Find where the given text appears and provide that cell's center as (x, y) coordinate. 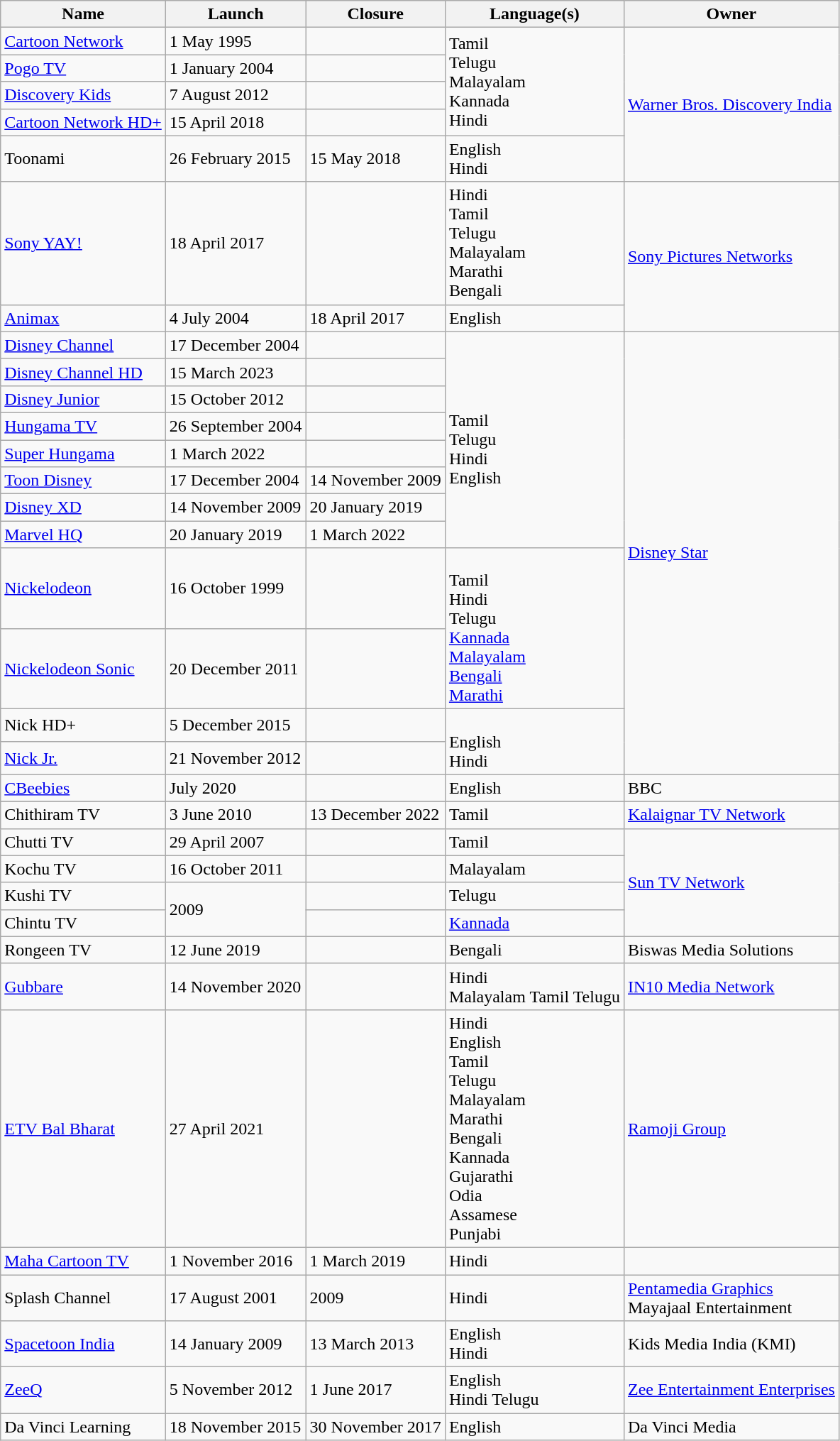
July 2020 (236, 788)
Launch (236, 14)
Maha Cartoon TV (84, 1261)
Nickelodeon Sonic (84, 669)
Zee Entertainment Enterprises (731, 1390)
Sun TV Network (731, 882)
Name (84, 14)
Chutti TV (84, 842)
Disney Channel (84, 345)
1 March 2019 (375, 1261)
BBC (731, 788)
14 January 2009 (236, 1344)
Marvel HQ (84, 535)
Chintu TV (84, 923)
Discovery Kids (84, 95)
Chithiram TV (84, 815)
3 June 2010 (236, 815)
Kannada (534, 923)
15 May 2018 (375, 159)
Pentamedia GraphicsMayajaal Entertainment (731, 1298)
Nick Jr. (84, 758)
Hungama TV (84, 426)
1 June 2017 (375, 1390)
Toonami (84, 159)
ZeeQ (84, 1390)
Rongeen TV (84, 950)
29 April 2007 (236, 842)
HindiMalayalam Tamil Telugu (534, 987)
EnglishHindi Telugu (534, 1390)
12 June 2019 (236, 950)
Language(s) (534, 14)
Biswas Media Solutions (731, 950)
Bengali (534, 950)
Pogo TV (84, 68)
Sony YAY! (84, 243)
Sony Pictures Networks (731, 257)
21 November 2012 (236, 758)
Toon Disney (84, 481)
26 February 2015 (236, 159)
4 July 2004 (236, 318)
Malayalam (534, 869)
HindiEnglishTamilTeluguMalayalamMarathiBengaliKannadaGujarathiOdiaAssamesePunjabi (534, 1129)
1 November 2016 (236, 1261)
Warner Bros. Discovery India (731, 105)
5 November 2012 (236, 1390)
16 October 2011 (236, 869)
IN10 Media Network (731, 987)
15 March 2023 (236, 372)
1 May 1995 (236, 41)
Kalaignar TV Network (731, 815)
HindiTamilTeluguMalayalamMarathiBengali (534, 243)
TamilHindiTeluguKannadaMalayalamBengaliMarathi (534, 629)
Disney Star (731, 553)
Telugu (534, 896)
Kushi TV (84, 896)
16 October 1999 (236, 588)
Disney XD (84, 508)
Gubbare (84, 987)
17 August 2001 (236, 1298)
15 October 2012 (236, 399)
14 November 2020 (236, 987)
15 April 2018 (236, 122)
7 August 2012 (236, 95)
ETV Bal Bharat (84, 1129)
27 April 2021 (236, 1129)
Splash Channel (84, 1298)
30 November 2017 (375, 1427)
Spacetoon India (84, 1344)
Animax (84, 318)
Da Vinci Learning (84, 1427)
Kochu TV (84, 869)
Closure (375, 14)
26 September 2004 (236, 426)
Cartoon Network HD+ (84, 122)
CBeebies (84, 788)
Nick HD+ (84, 725)
TamilTeluguHindiEnglish (534, 439)
13 December 2022 (375, 815)
20 December 2011 (236, 669)
Disney Junior (84, 399)
Ramoji Group (731, 1129)
13 March 2013 (375, 1344)
TamilTeluguMalayalamKannadaHindi (534, 82)
Owner (731, 14)
Super Hungama (84, 454)
5 December 2015 (236, 725)
Nickelodeon (84, 588)
Da Vinci Media (731, 1427)
18 November 2015 (236, 1427)
Kids Media India (KMI) (731, 1344)
Cartoon Network (84, 41)
Disney Channel HD (84, 372)
1 January 2004 (236, 68)
